Detect which cell encompasses the target text, then output its [x, y] center coordinate. 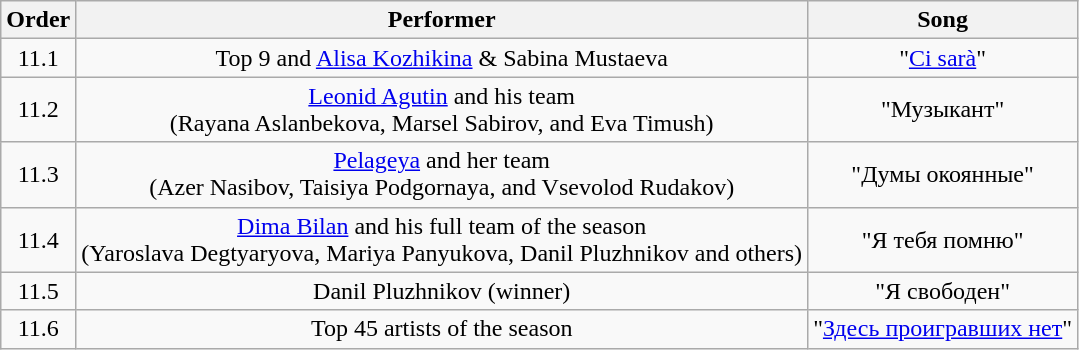
Leonid Agutin and his team (Rayana Aslanbekova, Marsel Sabirov, and Eva Timush) [442, 110]
11.4 [38, 240]
"Я свободен" [943, 291]
11.6 [38, 329]
11.1 [38, 58]
"Думы окоянные" [943, 174]
"Я тебя помню" [943, 240]
Top 45 artists of the season [442, 329]
Top 9 and Alisa Kozhikina & Sabina Mustaeva [442, 58]
Song [943, 20]
Pelageya and her team (Azer Nasibov, Taisiya Podgornaya, and Vsevolod Rudakov) [442, 174]
"Ci sarà" [943, 58]
11.3 [38, 174]
Order [38, 20]
Danil Pluzhnikov (winner) [442, 291]
"Здесь проигравших нет" [943, 329]
11.5 [38, 291]
Dima Bilan and his full team of the season (Yaroslava Degtyaryova, Mariya Panyukova, Danil Pluzhnikov and others) [442, 240]
11.2 [38, 110]
Performer [442, 20]
"Музыкант" [943, 110]
